Find where the given text appears and provide that cell's center as (x, y) coordinate. 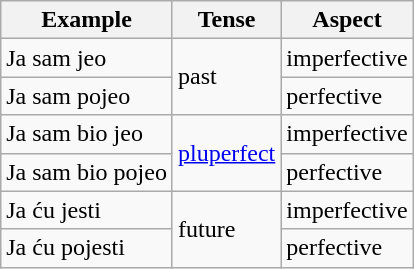
Ja sam pojeo (87, 96)
Ja ću pojesti (87, 248)
Ja sam jeo (87, 58)
Ja sam bio jeo (87, 134)
Tense (226, 20)
future (226, 229)
past (226, 77)
Ja sam bio pojeo (87, 172)
Aspect (347, 20)
Example (87, 20)
Ja ću jesti (87, 210)
pluperfect (226, 153)
